Return the (X, Y) coordinate for the center point of the cell that contains the specified text.  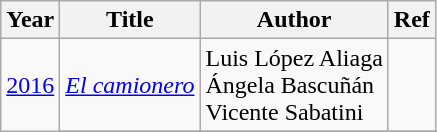
Author (294, 20)
Year (30, 20)
El camionero (130, 85)
2016 (30, 85)
Title (130, 20)
Ref (412, 20)
Luis López AliagaÁngela BascuñánVicente Sabatini (294, 85)
